Search for the cell housing the specified text and yield its [x, y] center coordinate. 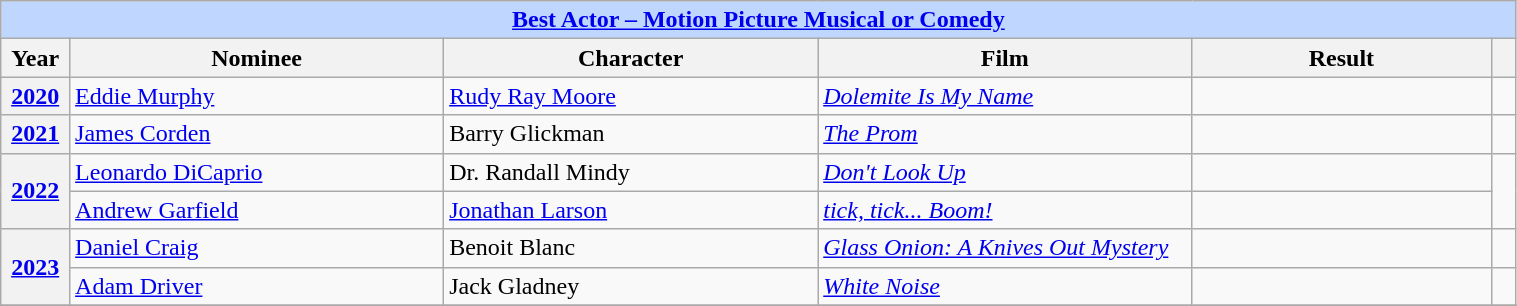
Leonardo DiCaprio [257, 172]
2020 [36, 96]
tick, tick... Boom! [1005, 210]
Nominee [257, 58]
Rudy Ray Moore [631, 96]
Daniel Craig [257, 248]
Jonathan Larson [631, 210]
2022 [36, 191]
Dr. Randall Mindy [631, 172]
2023 [36, 267]
White Noise [1005, 286]
2021 [36, 134]
James Corden [257, 134]
The Prom [1005, 134]
Jack Gladney [631, 286]
Benoit Blanc [631, 248]
Dolemite Is My Name [1005, 96]
Year [36, 58]
Adam Driver [257, 286]
Result [1342, 58]
Glass Onion: A Knives Out Mystery [1005, 248]
Character [631, 58]
Film [1005, 58]
Andrew Garfield [257, 210]
Barry Glickman [631, 134]
Eddie Murphy [257, 96]
Don't Look Up [1005, 172]
Best Actor – Motion Picture Musical or Comedy [758, 20]
